Identify which cell holds the provided text, then report its [x, y] central coordinate. 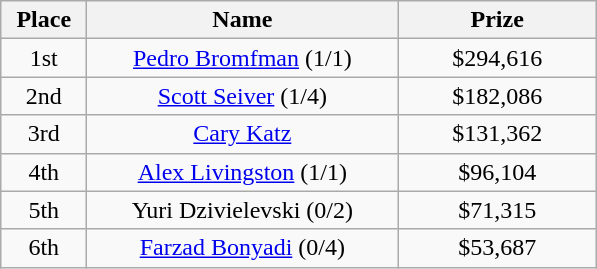
$71,315 [498, 210]
Alex Livingston (1/1) [242, 172]
3rd [44, 134]
Prize [498, 20]
Cary Katz [242, 134]
Yuri Dzivielevski (0/2) [242, 210]
6th [44, 248]
$182,086 [498, 96]
2nd [44, 96]
Scott Seiver (1/4) [242, 96]
4th [44, 172]
$53,687 [498, 248]
Place [44, 20]
Name [242, 20]
5th [44, 210]
$294,616 [498, 58]
$131,362 [498, 134]
Farzad Bonyadi (0/4) [242, 248]
1st [44, 58]
Pedro Bromfman (1/1) [242, 58]
$96,104 [498, 172]
